Find where the given text appears and provide that cell's center as [x, y] coordinate. 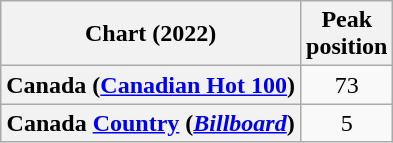
Canada (Canadian Hot 100) [151, 85]
Peakposition [347, 34]
5 [347, 123]
73 [347, 85]
Chart (2022) [151, 34]
Canada Country (Billboard) [151, 123]
